Locate the cell with the specified text and output its (x, y) center coordinate. 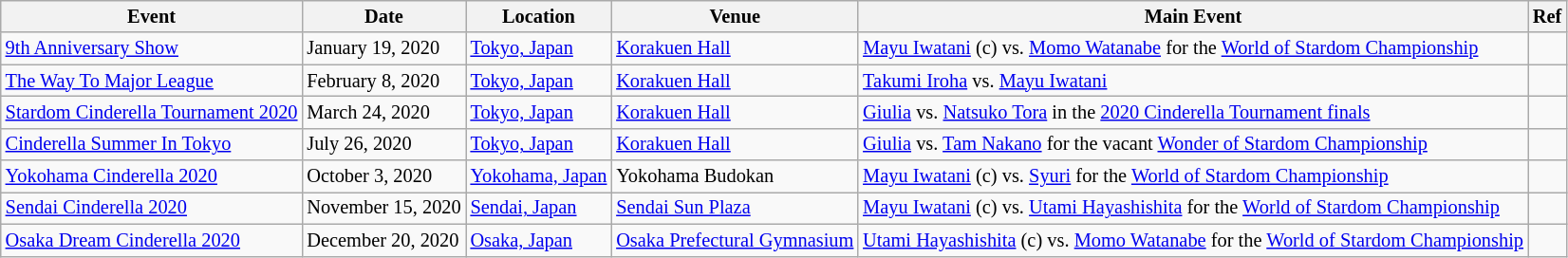
November 15, 2020 (383, 208)
Mayu Iwatani (c) vs. Syuri for the World of Stardom Championship (1193, 176)
9th Anniversary Show (152, 48)
Event (152, 16)
Takumi Iroha vs. Mayu Iwatani (1193, 81)
Osaka Prefectural Gymnasium (735, 240)
Main Event (1193, 16)
Sendai, Japan (539, 208)
Mayu Iwatani (c) vs. Utami Hayashishita for the World of Stardom Championship (1193, 208)
Ref (1547, 16)
Utami Hayashishita (c) vs. Momo Watanabe for the World of Stardom Championship (1193, 240)
Venue (735, 16)
January 19, 2020 (383, 48)
February 8, 2020 (383, 81)
Yokohama Budokan (735, 176)
Sendai Sun Plaza (735, 208)
Date (383, 16)
The Way To Major League (152, 81)
Location (539, 16)
October 3, 2020 (383, 176)
Yokohama, Japan (539, 176)
Yokohama Cinderella 2020 (152, 176)
Sendai Cinderella 2020 (152, 208)
Osaka Dream Cinderella 2020 (152, 240)
Stardom Cinderella Tournament 2020 (152, 112)
March 24, 2020 (383, 112)
Cinderella Summer In Tokyo (152, 144)
December 20, 2020 (383, 240)
Mayu Iwatani (c) vs. Momo Watanabe for the World of Stardom Championship (1193, 48)
Giulia vs. Natsuko Tora in the 2020 Cinderella Tournament finals (1193, 112)
Osaka, Japan (539, 240)
Giulia vs. Tam Nakano for the vacant Wonder of Stardom Championship (1193, 144)
July 26, 2020 (383, 144)
